Pinpoint the cell where the given text exists, returning its (X, Y) midpoint coordinate. 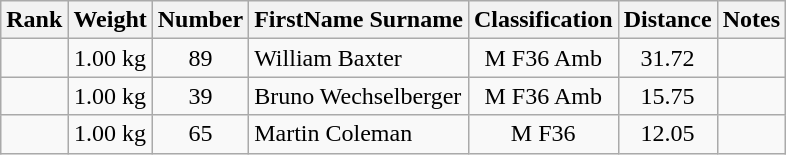
Distance (668, 20)
William Baxter (359, 58)
Notes (751, 20)
M F36 (543, 134)
65 (200, 134)
Classification (543, 20)
Rank (34, 20)
39 (200, 96)
Number (200, 20)
Martin Coleman (359, 134)
89 (200, 58)
Bruno Wechselberger (359, 96)
31.72 (668, 58)
15.75 (668, 96)
FirstName Surname (359, 20)
12.05 (668, 134)
Weight (110, 20)
